Return the [X, Y] coordinate for the center point of the cell that contains the specified text.  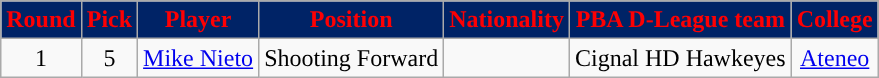
Ateneo [834, 58]
Position [352, 20]
1 [41, 58]
College [834, 20]
Shooting Forward [352, 58]
Round [41, 20]
Nationality [507, 20]
5 [109, 58]
Pick [109, 20]
Mike Nieto [198, 58]
Player [198, 20]
Cignal HD Hawkeyes [680, 58]
PBA D-League team [680, 20]
